Locate the cell with the specified text and output its [x, y] center coordinate. 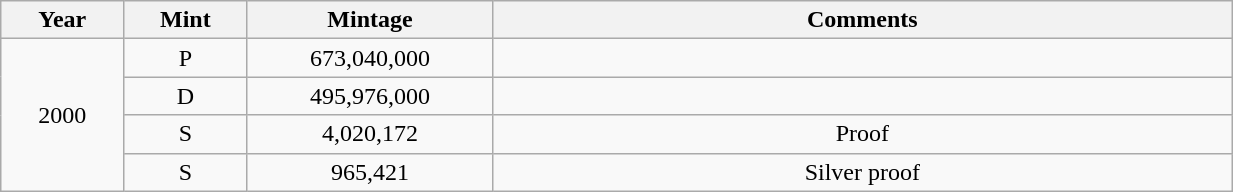
Silver proof [862, 172]
Comments [862, 20]
965,421 [370, 172]
D [186, 96]
4,020,172 [370, 134]
495,976,000 [370, 96]
Proof [862, 134]
Year [62, 20]
673,040,000 [370, 58]
Mintage [370, 20]
2000 [62, 115]
Mint [186, 20]
P [186, 58]
